Return the [X, Y] coordinate for the center point of the cell that contains the specified text.  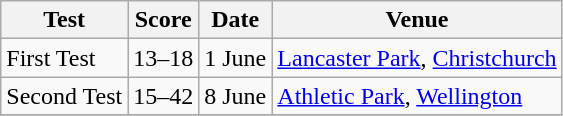
13–18 [164, 58]
Venue [417, 20]
1 June [236, 58]
Athletic Park, Wellington [417, 96]
Score [164, 20]
First Test [64, 58]
8 June [236, 96]
15–42 [164, 96]
Second Test [64, 96]
Date [236, 20]
Lancaster Park, Christchurch [417, 58]
Test [64, 20]
